Provide the (x, y) coordinate of the cell's center where the given text is located.  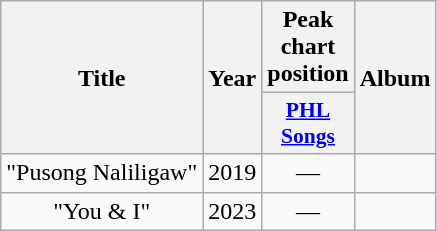
Title (102, 78)
"You & I" (102, 211)
Album (395, 78)
2023 (232, 211)
PHLSongs (308, 124)
2019 (232, 173)
Year (232, 78)
"Pusong Naliligaw" (102, 173)
Peak chart position (308, 47)
